Detect which cell encompasses the target text, then output its [x, y] center coordinate. 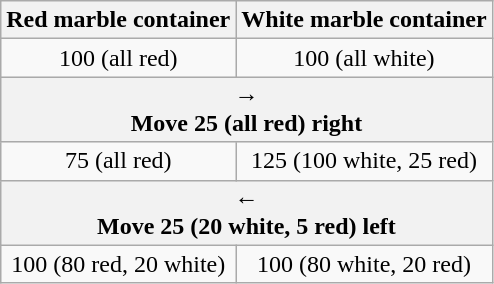
125 (100 white, 25 red) [364, 161]
100 (all white) [364, 58]
White marble container [364, 20]
100 (80 white, 20 red) [364, 264]
→Move 25 (all red) right [246, 110]
100 (all red) [118, 58]
100 (80 red, 20 white) [118, 264]
Red marble container [118, 20]
←Move 25 (20 white, 5 red) left [246, 212]
75 (all red) [118, 161]
